Return the [x, y] coordinate for the center point of the cell that contains the specified text.  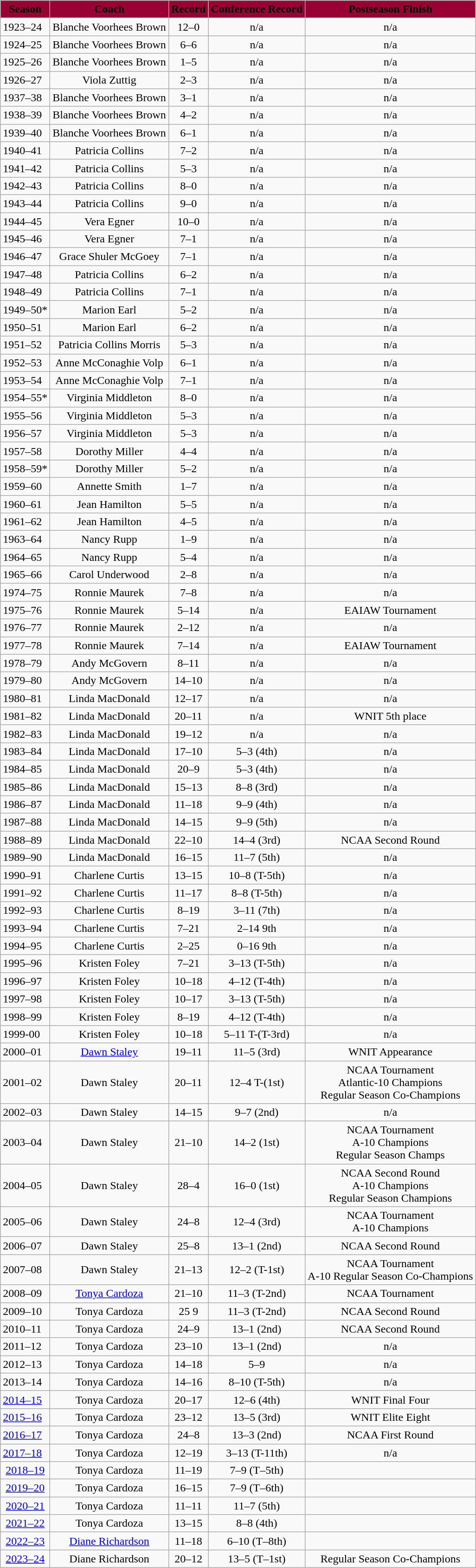
1955–56 [25, 416]
2017–18 [25, 1453]
2–3 [188, 80]
WNIT 5th place [391, 716]
14–2 (1st) [257, 1143]
5–11 T-(T-3rd) [257, 1034]
1981–82 [25, 716]
2–14 9th [257, 928]
2003–04 [25, 1143]
3–1 [188, 98]
20–17 [188, 1399]
1974–75 [25, 592]
1994–95 [25, 946]
28–4 [188, 1185]
1978–79 [25, 663]
19–12 [188, 734]
12–2 (T-1st) [257, 1269]
1984–85 [25, 769]
14–16 [188, 1382]
1996–97 [25, 981]
7–14 [188, 645]
1947–48 [25, 274]
1940–41 [25, 150]
23–12 [188, 1417]
1961–62 [25, 522]
1963–64 [25, 540]
24–9 [188, 1329]
7–2 [188, 150]
1988–89 [25, 840]
0–16 9th [257, 946]
1956–57 [25, 433]
9–9 (4th) [257, 805]
1945–46 [25, 239]
1949–50* [25, 310]
1983–84 [25, 751]
1990–91 [25, 875]
4–2 [188, 115]
2015–16 [25, 1417]
11–19 [188, 1470]
1992–93 [25, 911]
1980–81 [25, 698]
9–9 (5th) [257, 822]
1965–66 [25, 575]
1–7 [188, 486]
19–11 [188, 1052]
8–8 (4th) [257, 1523]
7–9 (T–5th) [257, 1470]
2018–19 [25, 1470]
4–4 [188, 451]
2007–08 [25, 1269]
7–8 [188, 592]
2–8 [188, 575]
6–6 [188, 45]
NCAA TournamentA-10 Champions [391, 1222]
2004–05 [25, 1185]
Carol Underwood [109, 575]
Viola Zuttig [109, 80]
5–4 [188, 557]
1993–94 [25, 928]
7–9 (T–6th) [257, 1488]
NCAA TournamentAtlantic-10 ChampionsRegular Season Co-Champions [391, 1082]
6–10 (T–8th) [257, 1541]
1946–47 [25, 257]
Coach [109, 9]
12–6 (4th) [257, 1399]
12–4 T-(1st) [257, 1082]
10–17 [188, 999]
2020–21 [25, 1506]
12–0 [188, 27]
3–11 (7th) [257, 911]
5–9 [257, 1364]
3–13 (T-11th) [257, 1453]
Season [25, 9]
1948–49 [25, 292]
13–3 (2nd) [257, 1435]
1960–61 [25, 504]
Conference Record [257, 9]
1925–26 [25, 62]
12–17 [188, 698]
2012–13 [25, 1364]
1986–87 [25, 805]
12–19 [188, 1453]
14–10 [188, 681]
23–10 [188, 1347]
1991–92 [25, 893]
2002–03 [25, 1113]
14–4 (3rd) [257, 840]
2008–09 [25, 1294]
11–17 [188, 893]
1989–90 [25, 858]
2019–20 [25, 1488]
1964–65 [25, 557]
1954–55* [25, 398]
2013–14 [25, 1382]
25–8 [188, 1246]
8–11 [188, 663]
Record [188, 9]
Patricia Collins Morris [109, 345]
1998–99 [25, 1016]
2014–15 [25, 1399]
1976–77 [25, 628]
NCAA Second RoundA-10 ChampionsRegular Season Champions [391, 1185]
NCAA Tournament A-10 Regular Season Co-Champions [391, 1269]
1997–98 [25, 999]
1937–38 [25, 98]
1985–86 [25, 787]
Postseason Finish [391, 9]
1938–39 [25, 115]
1950–51 [25, 327]
4–5 [188, 522]
1957–58 [25, 451]
1982–83 [25, 734]
1943–44 [25, 203]
2–12 [188, 628]
WNIT Final Four [391, 1399]
11–11 [188, 1506]
9–0 [188, 203]
2023–24 [25, 1559]
10–8 (T-5th) [257, 875]
1958–59* [25, 468]
1952–53 [25, 363]
1953–54 [25, 380]
14–18 [188, 1364]
1975–76 [25, 610]
25 9 [188, 1311]
NCAA Tournament [391, 1294]
1942–43 [25, 186]
21–13 [188, 1269]
1999-00 [25, 1034]
9–7 (2nd) [257, 1113]
2006–07 [25, 1246]
2005–06 [25, 1222]
12–4 (3rd) [257, 1222]
8–8 (3rd) [257, 787]
1944–45 [25, 221]
1–5 [188, 62]
Regular Season Co-Champions [391, 1559]
2010–11 [25, 1329]
13–5 (T–1st) [257, 1559]
WNIT Elite Eight [391, 1417]
1939–40 [25, 133]
1923–24 [25, 27]
11–5 (3rd) [257, 1052]
NCAA TournamentA-10 ChampionsRegular Season Champs [391, 1143]
22–10 [188, 840]
1941–42 [25, 168]
5–5 [188, 504]
2000–01 [25, 1052]
1995–96 [25, 963]
NCAA First Round [391, 1435]
2–25 [188, 946]
1979–80 [25, 681]
Annette Smith [109, 486]
17–10 [188, 751]
1977–78 [25, 645]
1924–25 [25, 45]
20–12 [188, 1559]
1987–88 [25, 822]
8–10 (T-5th) [257, 1382]
15–13 [188, 787]
8–8 (T-5th) [257, 893]
13–5 (3rd) [257, 1417]
2001–02 [25, 1082]
2021–22 [25, 1523]
Grace Shuler McGoey [109, 257]
2016–17 [25, 1435]
2009–10 [25, 1311]
1951–52 [25, 345]
2022–23 [25, 1541]
16–0 (1st) [257, 1185]
10–0 [188, 221]
2011–12 [25, 1347]
WNIT Appearance [391, 1052]
1–9 [188, 540]
1959–60 [25, 486]
5–14 [188, 610]
1926–27 [25, 80]
20–9 [188, 769]
